Detect which cell encompasses the target text, then output its [X, Y] center coordinate. 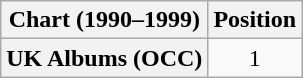
1 [255, 58]
Position [255, 20]
UK Albums (OCC) [104, 58]
Chart (1990–1999) [104, 20]
